Return (X, Y) of the center of cell containing provided text 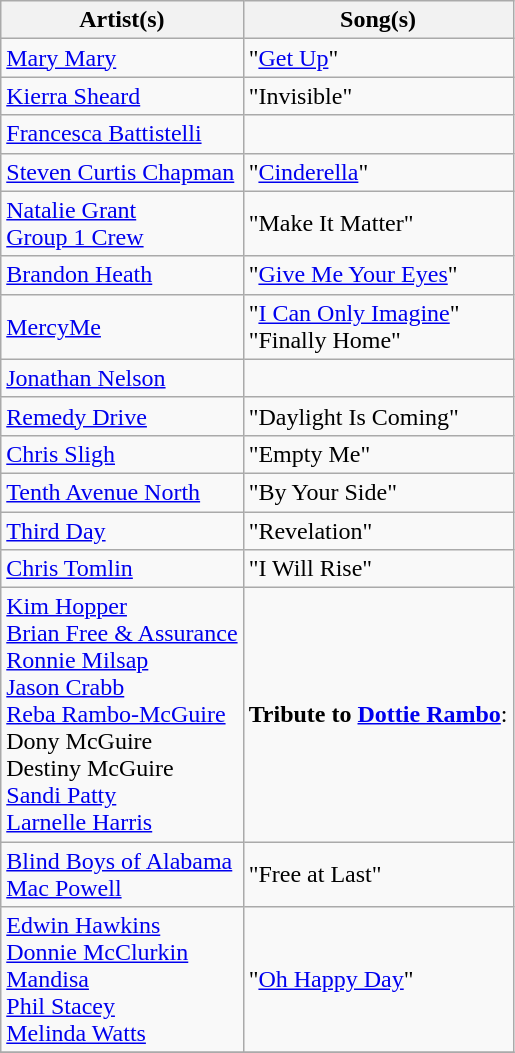
"I Will Rise" (378, 569)
MercyMe (122, 326)
"Give Me Your Eyes" (378, 275)
"Empty Me" (378, 454)
"By Your Side" (378, 492)
Song(s) (378, 20)
Jonathan Nelson (122, 378)
Francesca Battistelli (122, 134)
Chris Sligh (122, 454)
"Revelation" (378, 531)
Kim HopperBrian Free & AssuranceRonnie MilsapJason CrabbReba Rambo-McGuireDony McGuireDestiny McGuireSandi PattyLarnelle Harris (122, 715)
"Get Up" (378, 58)
Edwin HawkinsDonnie McClurkinMandisaPhil StaceyMelinda Watts (122, 980)
Natalie GrantGroup 1 Crew (122, 224)
Tenth Avenue North (122, 492)
"Daylight Is Coming" (378, 416)
Mary Mary (122, 58)
"Invisible" (378, 96)
Third Day (122, 531)
"Cinderella" (378, 172)
"I Can Only Imagine""Finally Home" (378, 326)
Blind Boys of AlabamaMac Powell (122, 874)
Artist(s) (122, 20)
Brandon Heath (122, 275)
"Free at Last" (378, 874)
Chris Tomlin (122, 569)
Steven Curtis Chapman (122, 172)
Remedy Drive (122, 416)
Kierra Sheard (122, 96)
Tribute to Dottie Rambo: (378, 715)
"Make It Matter" (378, 224)
"Oh Happy Day" (378, 980)
